Locate the cell with the specified text and output its (x, y) center coordinate. 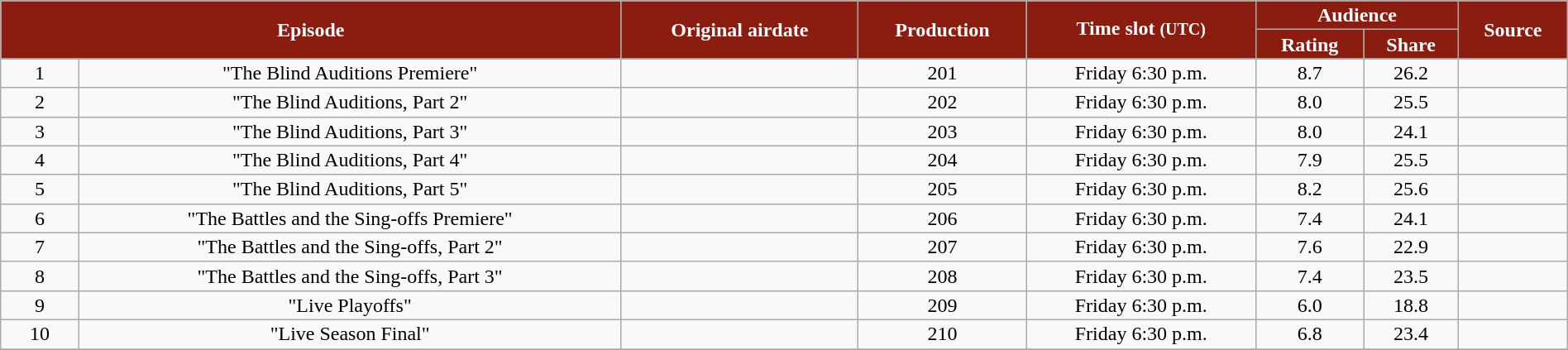
1 (40, 73)
207 (943, 247)
6.8 (1309, 334)
"The Blind Auditions, Part 3" (349, 131)
8 (40, 276)
26.2 (1411, 73)
"The Battles and the Sing-offs Premiere" (349, 218)
4 (40, 161)
208 (943, 276)
6.0 (1309, 304)
8.2 (1309, 189)
"Live Playoffs" (349, 304)
22.9 (1411, 247)
3 (40, 131)
2 (40, 103)
9 (40, 304)
6 (40, 218)
202 (943, 103)
201 (943, 73)
10 (40, 334)
205 (943, 189)
"The Blind Auditions, Part 5" (349, 189)
"The Blind Auditions Premiere" (349, 73)
7.9 (1309, 161)
7.6 (1309, 247)
203 (943, 131)
Time slot (UTC) (1141, 30)
"The Blind Auditions, Part 2" (349, 103)
Production (943, 30)
23.5 (1411, 276)
Audience (1356, 15)
"The Blind Auditions, Part 4" (349, 161)
"Live Season Final" (349, 334)
"The Battles and the Sing-offs, Part 2" (349, 247)
Original airdate (739, 30)
209 (943, 304)
Share (1411, 45)
"The Battles and the Sing-offs, Part 3" (349, 276)
23.4 (1411, 334)
206 (943, 218)
204 (943, 161)
Source (1513, 30)
210 (943, 334)
8.7 (1309, 73)
25.6 (1411, 189)
Rating (1309, 45)
5 (40, 189)
18.8 (1411, 304)
7 (40, 247)
Episode (311, 30)
